Detect which cell encompasses the target text, then output its [x, y] center coordinate. 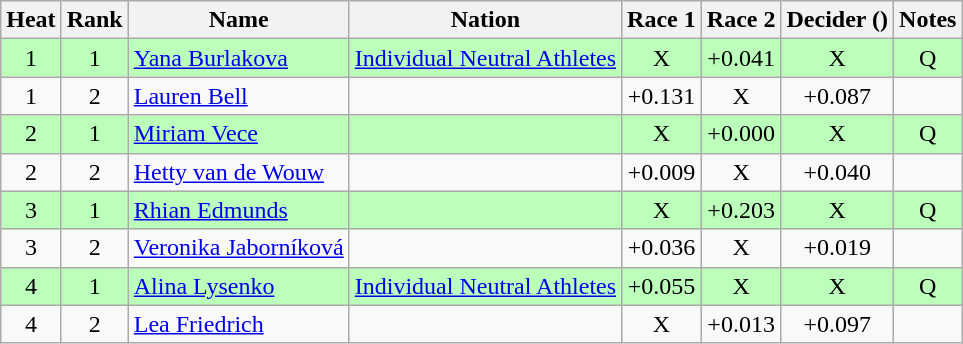
+0.055 [662, 286]
Nation [485, 20]
Hetty van de Wouw [238, 172]
Notes [928, 20]
Miriam Vece [238, 134]
+0.097 [838, 324]
+0.087 [838, 96]
Rank [94, 20]
Yana Burlakova [238, 58]
+0.036 [662, 248]
+0.040 [838, 172]
+0.000 [741, 134]
+0.041 [741, 58]
Lauren Bell [238, 96]
+0.009 [662, 172]
Race 2 [741, 20]
Veronika Jaborníková [238, 248]
+0.131 [662, 96]
+0.203 [741, 210]
Name [238, 20]
Heat [31, 20]
+0.013 [741, 324]
Lea Friedrich [238, 324]
Decider () [838, 20]
+0.019 [838, 248]
Alina Lysenko [238, 286]
Rhian Edmunds [238, 210]
Race 1 [662, 20]
